Detect which cell encompasses the target text, then output its [x, y] center coordinate. 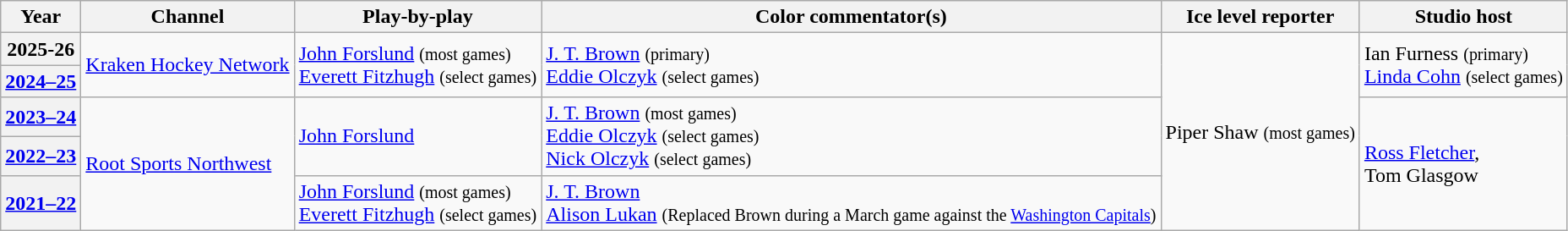
Ian Furness (primary)Linda Cohn (select games) [1463, 65]
J. T. Brown (primary)Eddie Olczyk (select games) [852, 65]
2025-26 [41, 49]
2023–24 [41, 117]
Channel [188, 17]
J. T. Brown (most games)Eddie Olczyk (select games)Nick Olczyk (select games) [852, 136]
Studio host [1463, 17]
Ross Fletcher, Tom Glasgow [1463, 164]
2021–22 [41, 203]
2024–25 [41, 81]
Play-by-play [417, 17]
2022–23 [41, 156]
Piper Shaw (most games) [1260, 132]
Color commentator(s) [852, 17]
Root Sports Northwest [188, 164]
Year [41, 17]
John Forslund [417, 136]
Kraken Hockey Network [188, 65]
J. T. BrownAlison Lukan (Replaced Brown during a March game against the Washington Capitals) [852, 203]
Ice level reporter [1260, 17]
